Determine the (X, Y) coordinate at the center of the cell enclosing the given text.  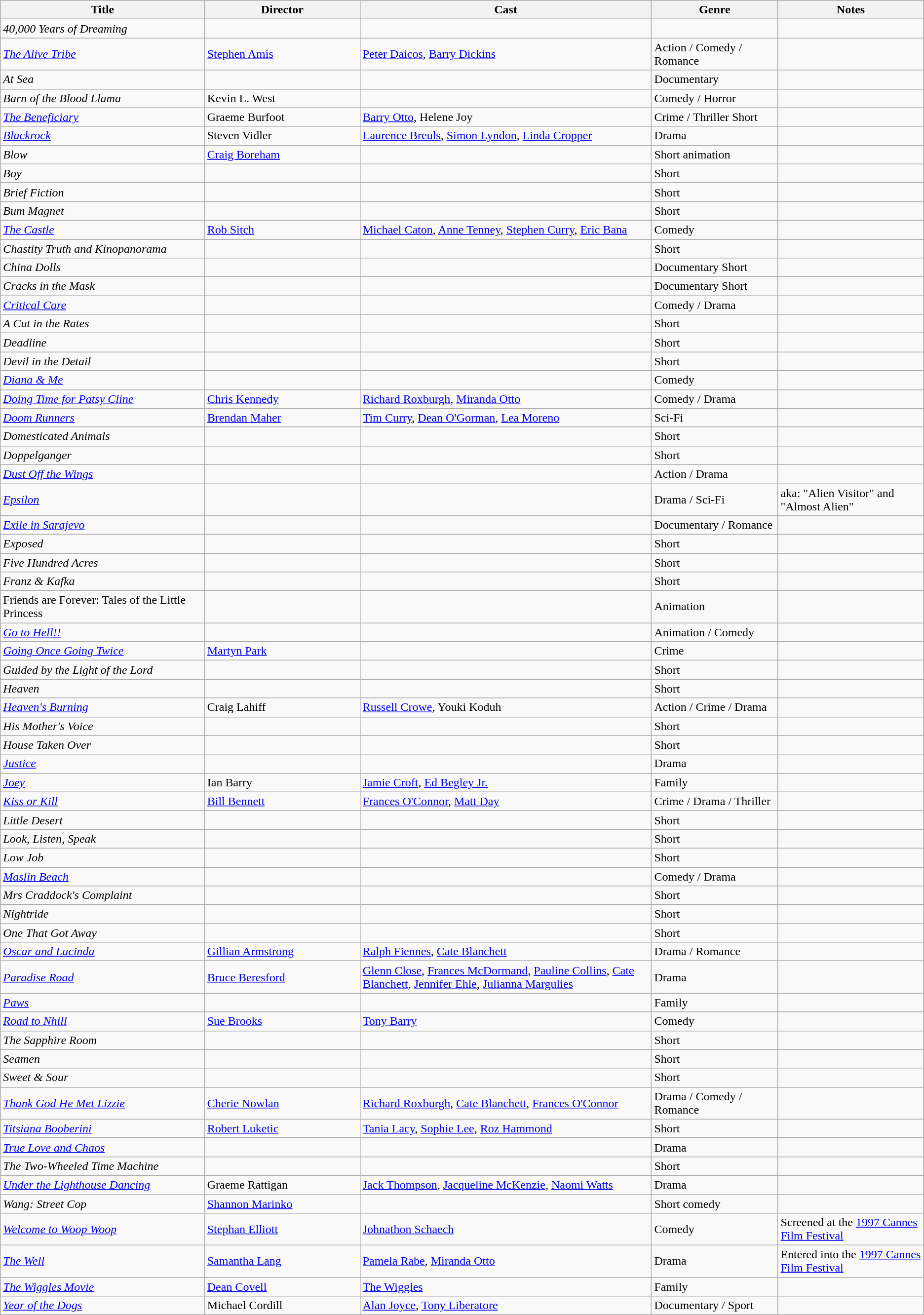
The Sapphire Room (103, 1040)
Ralph Fiennes, Cate Blanchett (505, 952)
Documentary (715, 79)
Jack Thompson, Jacqueline McKenzie, Naomi Watts (505, 1185)
Barry Otto, Helene Joy (505, 117)
Stephan Elliott (282, 1229)
Drama / Romance (715, 952)
Tony Barry (505, 1021)
Action / Drama (715, 474)
Jamie Croft, Ed Begley Jr. (505, 782)
Crime / Thriller Short (715, 117)
Richard Roxburgh, Miranda Otto (505, 399)
Justice (103, 764)
Chastity Truth and Kinopanorama (103, 248)
Diana & Me (103, 380)
Michael Caton, Anne Tenney, Stephen Curry, Eric Bana (505, 230)
House Taken Over (103, 745)
Go to Hell!! (103, 632)
Tim Curry, Dean O'Gorman, Lea Moreno (505, 418)
The Castle (103, 230)
Domesticated Animals (103, 436)
Craig Boreham (282, 155)
Nightride (103, 914)
Little Desert (103, 820)
aka: "Alien Visitor" and "Almost Alien" (851, 500)
Sweet & Sour (103, 1078)
Devil in the Detail (103, 361)
Peter Daicos, Barry Dickins (505, 54)
Blackrock (103, 136)
Exposed (103, 543)
Chris Kennedy (282, 399)
Animation (715, 607)
Gillian Armstrong (282, 952)
Genre (715, 10)
Going Once Going Twice (103, 651)
Critical Care (103, 305)
Action / Crime / Drama (715, 707)
Oscar and Lucinda (103, 952)
The Alive Tribe (103, 54)
One That Got Away (103, 933)
China Dolls (103, 268)
Crime / Drama / Thriller (715, 801)
Russell Crowe, Youki Koduh (505, 707)
Cherie Nowlan (282, 1103)
Mrs Craddock's Complaint (103, 895)
The Beneficiary (103, 117)
Entered into the 1997 Cannes Film Festival (851, 1262)
The Wiggles Movie (103, 1287)
Look, Listen, Speak (103, 839)
Shannon Marinko (282, 1204)
Dean Covell (282, 1287)
Doom Runners (103, 418)
The Two-Wheeled Time Machine (103, 1166)
Dust Off the Wings (103, 474)
Blow (103, 155)
Friends are Forever: Tales of the Little Princess (103, 607)
Notes (851, 10)
Low Job (103, 857)
Heaven's Burning (103, 707)
Short animation (715, 155)
Craig Lahiff (282, 707)
Sue Brooks (282, 1021)
Director (282, 10)
40,000 Years of Dreaming (103, 29)
Drama / Sci-Fi (715, 500)
Screened at the 1997 Cannes Film Festival (851, 1229)
Road to Nhill (103, 1021)
Graeme Burfoot (282, 117)
Year of the Dogs (103, 1306)
Brief Fiction (103, 192)
Five Hundred Acres (103, 562)
Joey (103, 782)
Kiss or Kill (103, 801)
Glenn Close, Frances McDormand, Pauline Collins, Cate Blanchett, Jennifer Ehle, Julianna Margulies (505, 977)
Samantha Lang (282, 1262)
Michael Cordill (282, 1306)
Short comedy (715, 1204)
Martyn Park (282, 651)
Action / Comedy / Romance (715, 54)
Heaven (103, 689)
Tania Lacy, Sophie Lee, Roz Hammond (505, 1128)
Stephen Amis (282, 54)
Frances O'Connor, Matt Day (505, 801)
Graeme Rattigan (282, 1185)
Documentary / Romance (715, 525)
A Cut in the Rates (103, 324)
Seamen (103, 1059)
Thank God He Met Lizzie (103, 1103)
Barn of the Blood Llama (103, 98)
Drama / Comedy / Romance (715, 1103)
Kevin L. West (282, 98)
Animation / Comedy (715, 632)
Epsilon (103, 500)
Title (103, 10)
Paws (103, 1003)
True Love and Chaos (103, 1147)
Under the Lighthouse Dancing (103, 1185)
Bum Magnet (103, 211)
Doppelganger (103, 455)
Paradise Road (103, 977)
Wang: Street Cop (103, 1204)
Deadline (103, 343)
At Sea (103, 79)
Crime (715, 651)
Boy (103, 173)
Welcome to Woop Woop (103, 1229)
Bill Bennett (282, 801)
Pamela Rabe, Miranda Otto (505, 1262)
Alan Joyce, Tony Liberatore (505, 1306)
Brendan Maher (282, 418)
Cast (505, 10)
Steven Vidler (282, 136)
Guided by the Light of the Lord (103, 670)
Robert Luketic (282, 1128)
Ian Barry (282, 782)
Richard Roxburgh, Cate Blanchett, Frances O'Connor (505, 1103)
Documentary / Sport (715, 1306)
Maslin Beach (103, 876)
The Wiggles (505, 1287)
The Well (103, 1262)
Rob Sitch (282, 230)
His Mother's Voice (103, 726)
Franz & Kafka (103, 581)
Doing Time for Patsy Cline (103, 399)
Exile in Sarajevo (103, 525)
Comedy / Horror (715, 98)
Cracks in the Mask (103, 286)
Laurence Breuls, Simon Lyndon, Linda Cropper (505, 136)
Titsiana Booberini (103, 1128)
Bruce Beresford (282, 977)
Sci-Fi (715, 418)
Johnathon Schaech (505, 1229)
